Scan for the cell matching the given text and deliver its [X, Y] coordinate at center. 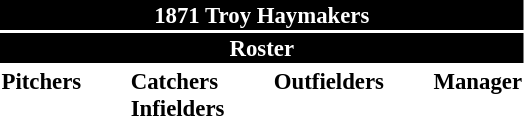
1871 Troy Haymakers [262, 15]
Roster [262, 48]
